Detect which cell encompasses the target text, then output its (X, Y) center coordinate. 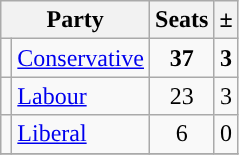
Liberal (81, 134)
Conservative (81, 58)
± (226, 20)
Seats (182, 20)
23 (182, 96)
6 (182, 134)
Party (76, 20)
Labour (81, 96)
37 (182, 58)
0 (226, 134)
